Output the (x, y) coordinate of the center of the cell containing the given text.  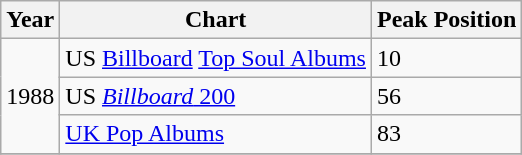
US Billboard Top Soul Albums (216, 58)
10 (446, 58)
1988 (30, 96)
Peak Position (446, 20)
US Billboard 200 (216, 96)
56 (446, 96)
Chart (216, 20)
83 (446, 134)
UK Pop Albums (216, 134)
Year (30, 20)
